Capture the cell that displays the provided text and extract its [x, y] central coordinate. 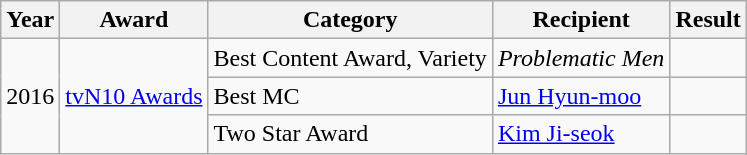
Recipient [580, 20]
Best MC [350, 96]
2016 [30, 96]
tvN10 Awards [134, 96]
Jun Hyun-moo [580, 96]
Two Star Award [350, 134]
Kim Ji-seok [580, 134]
Result [708, 20]
Best Content Award, Variety [350, 58]
Year [30, 20]
Problematic Men [580, 58]
Category [350, 20]
Award [134, 20]
